Determine the [X, Y] coordinate at the center of the cell enclosing the given text.  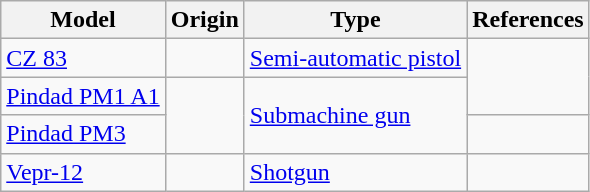
Semi-automatic pistol [355, 58]
Shotgun [355, 172]
Origin [204, 20]
Submachine gun [355, 115]
Type [355, 20]
Pindad PM3 [83, 134]
Vepr-12 [83, 172]
CZ 83 [83, 58]
Model [83, 20]
Pindad PM1 A1 [83, 96]
References [528, 20]
